Find where the given text appears and provide that cell's center as (X, Y) coordinate. 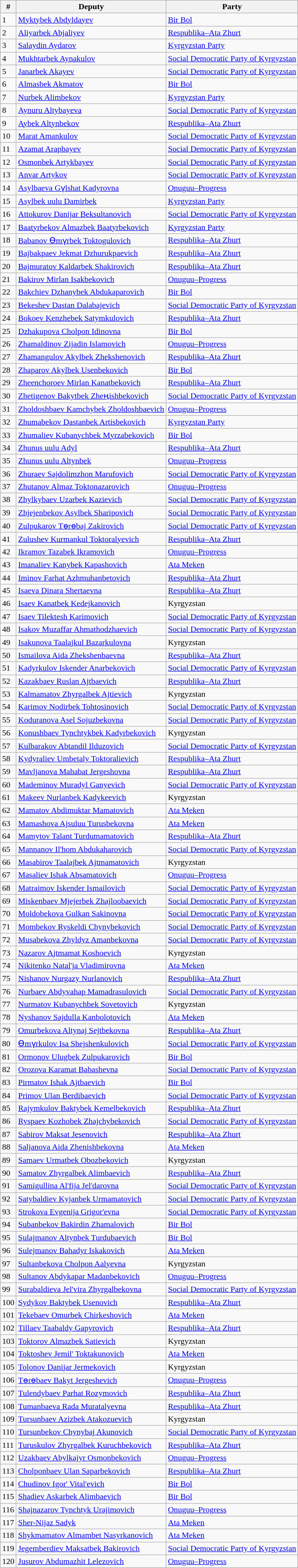
Tulendybaev Parhat Rozymovich (91, 1393)
Moldobekova Gulkan Sakinovna (91, 914)
89 (8, 1160)
Isaev Kanatbek Kedejkanovich (91, 604)
Asylbek uulu Damirbek (91, 201)
Ormonov Ulugbek Zulpukarovich (91, 1056)
81 (8, 1056)
Samatov Zhyrgalbek Alimbaevich (91, 1173)
94 (8, 1225)
106 (8, 1380)
82 (8, 1069)
101 (8, 1315)
Tekebaev Omurbek Chirkeshovich (91, 1315)
Cholponbaev Ulan Saparbekovich (91, 1471)
48 (8, 629)
Mademinov Muradyl Ganyevich (91, 784)
Bekeshev Dastan Dalabajevich (91, 305)
Sulajmanov Altynbek Turdubaevich (91, 1237)
Bakchiev Dzhanybek Abdukaparovich (91, 292)
84 (8, 1095)
Satybaldiev Kyjanbek Urmamatovich (91, 1199)
65 (8, 849)
34 (8, 448)
33 (8, 435)
51 (8, 668)
Kulbarakov Abtandil Ilduzovich (91, 746)
93 (8, 1212)
Shadiev Askarbek Alimbaevich (91, 1497)
99 (8, 1289)
2 (8, 33)
91 (8, 1186)
Shykmamatov Almambet Nasyrkanovich (91, 1535)
30 (8, 396)
83 (8, 1082)
90 (8, 1173)
72 (8, 940)
25 (8, 331)
Miskenbaev Mjejerbek Zhajloobaevich (91, 901)
112 (8, 1458)
Tөrөbaev Bakyt Jergeshevich (91, 1380)
35 (8, 461)
116 (8, 1510)
Zhumaliev Kubanychbek Myrzabekovich (91, 435)
58 (8, 759)
Sultanov Abdykapar Madanbekovich (91, 1276)
36 (8, 474)
Strokova Evgenija Grigor'evna (91, 1212)
Jegemberdiev Maksatbek Bakirovich (91, 1548)
37 (8, 487)
Toktoshev Jemil' Toktakunovich (91, 1354)
108 (8, 1406)
42 (8, 552)
Anvar Artykov (91, 175)
Zhylkybaev Uzarbek Kazievich (91, 500)
Party (232, 7)
63 (8, 823)
Zhunus uulu Altynbek (91, 461)
Uzakbaev Abylkajyr Osmonbekovich (91, 1458)
Samaev Urmatbek Obozbekovich (91, 1160)
Bajmuratov Kaldarbek Shakirovich (91, 266)
6 (8, 84)
Bokoev Kenzhebek Satymkulovich (91, 318)
98 (8, 1276)
Tursunbekov Chynybaj Akunovich (91, 1432)
Tursunbaev Azizbek Atakozuevich (91, 1419)
Bajbakpaev Jekmat Dzhurukpaevich (91, 253)
Mukhtarbek Aynakulov (91, 58)
49 (8, 642)
# (8, 7)
Өmүrkulov Isa Shejshenkulovich (91, 1044)
114 (8, 1484)
66 (8, 862)
56 (8, 733)
1 (8, 20)
86 (8, 1121)
Saljanova Aida Zhenishbekovna (91, 1147)
Karimov Nodirbek Tohtosinovich (91, 707)
107 (8, 1393)
Zhamaldinov Zijadin Islamovich (91, 344)
19 (8, 253)
73 (8, 952)
67 (8, 875)
Nurmatov Kubanychbek Sovetovich (91, 1004)
Makeev Nurlanbek Kadykeevich (91, 798)
59 (8, 771)
Nikitenko Natal'ja Vladimirovna (91, 965)
14 (8, 188)
10 (8, 136)
Aybek Altynbekov (91, 123)
20 (8, 266)
Mannanov Il'hom Abdukaharovich (91, 849)
Omurbekova Altynaj Sejtbekovna (91, 1030)
43 (8, 565)
53 (8, 694)
Zhumabekov Dastanbek Artisbekovich (91, 422)
111 (8, 1445)
Sabirov Maksat Jesenovich (91, 1134)
Aynuru Altybayeva (91, 110)
Zulushev Kurmankul Toktoralyevich (91, 539)
Kazakbaev Ruslan Ajtbaevich (91, 681)
Nyshanov Sajdulla Kanbolotovich (91, 1017)
57 (8, 746)
27 (8, 357)
74 (8, 965)
38 (8, 500)
78 (8, 1017)
41 (8, 539)
Pirmatov Ishak Ajtbaevich (91, 1082)
113 (8, 1471)
32 (8, 422)
Ikramov Tazabek Ikramovich (91, 552)
Ismailova Aida Zhekshenbaevna (91, 655)
77 (8, 1004)
Zhamangulov Akylbek Zhekshenovich (91, 357)
Primov Ulan Berdibaevich (91, 1095)
Koduranova Asel Sojuzbekovna (91, 720)
8 (8, 110)
52 (8, 681)
69 (8, 901)
26 (8, 344)
Imanaliev Kanybek Kapashovich (91, 565)
Isaeva Dinara Shertaevna (91, 591)
87 (8, 1134)
Zholdoshbaev Kamchybek Zholdoshbaevich (91, 409)
120 (8, 1561)
Jusurov Abdumazhit Lelezovich (91, 1561)
5 (8, 71)
Sher-Nijaz Sadyk (91, 1522)
Iminov Farhat Azhmuhanbetovich (91, 578)
Salaydin Aydarov (91, 46)
97 (8, 1263)
70 (8, 914)
22 (8, 292)
Zhuraev Sajdolimzhon Marufovich (91, 474)
Kydyraliev Umbetaly Toktoralievich (91, 759)
61 (8, 798)
109 (8, 1419)
18 (8, 240)
Tolonov Danijar Jermekovich (91, 1367)
Matraimov Iskender Ismailovich (91, 888)
Deputy (91, 7)
Zulpukarov Tөrөbaj Zakirovich (91, 526)
Myktybek Abdyldayev (91, 20)
17 (8, 227)
Kadyrkulov Iskender Anarbekovich (91, 668)
47 (8, 617)
21 (8, 279)
54 (8, 707)
Zhunus uulu Adyl (91, 448)
Zhaparov Akylbek Usenbekovich (91, 370)
Turuskulov Zhyrgalbek Kuruchbekovich (91, 1445)
Mamytov Talant Turdumamatovich (91, 836)
Isakov Muzaffar Ahmathodzhaevich (91, 629)
44 (8, 578)
Bakirov Mirlan Isakbekovich (91, 279)
118 (8, 1535)
92 (8, 1199)
16 (8, 214)
23 (8, 305)
60 (8, 784)
12 (8, 162)
104 (8, 1354)
Nurbaev Abdyvahap Mamadrasulovich (91, 992)
Nazarov Ajtmamat Koshoevich (91, 952)
Subanbekov Bakirdin Zhamalovich (91, 1225)
Shajnazarov Tynchtyk Urajimovich (91, 1510)
11 (8, 149)
Surabaldieva Jel'vira Zhyrgalbekovna (91, 1289)
76 (8, 992)
Rajymkulov Baktybek Kemelbekovich (91, 1108)
24 (8, 318)
119 (8, 1548)
Asylbaeva Gүlshat Kadyrovna (91, 188)
96 (8, 1250)
75 (8, 978)
31 (8, 409)
Samigullina Al'fija Jel'darovna (91, 1186)
Nishanov Nurgazy Nurlanovich (91, 978)
Aliyarbek Abjaliyev (91, 33)
Kalmamatov Zhyrgalbek Ajtievich (91, 694)
115 (8, 1497)
Ryspaev Kozhobek Zhajchybekovich (91, 1121)
Tumanbaeva Rada Muratalyevna (91, 1406)
39 (8, 513)
45 (8, 591)
Mamatov Abdimuktar Mamatovich (91, 810)
Attokurov Danijar Beksultanovich (91, 214)
29 (8, 383)
Orozova Karamat Babashevna (91, 1069)
Masaliev Ishak Absamatovich (91, 875)
Osmonbek Artykbayev (91, 162)
Baatyrbekov Almazbek Baatyrbekovich (91, 227)
64 (8, 836)
Zhutanov Almaz Toktonazarovich (91, 487)
88 (8, 1147)
79 (8, 1030)
13 (8, 175)
71 (8, 927)
46 (8, 604)
Toktorov Almazbek Satievich (91, 1341)
100 (8, 1302)
28 (8, 370)
15 (8, 201)
Masabirov Taalajbek Ajtmamatovich (91, 862)
Mamashova Ajsuluu Turusbekovna (91, 823)
Mavljanova Mahabat Jergeshovna (91, 771)
Almasbek Akmatov (91, 84)
Mombekov Ryskeldi Chynybekovich (91, 927)
7 (8, 97)
85 (8, 1108)
50 (8, 655)
105 (8, 1367)
40 (8, 526)
Zhetigenov Bakytbek Zheңishbekovich (91, 396)
68 (8, 888)
Tillaev Taabaldy Gapyrovich (91, 1328)
Zhjejenbekov Asylbek Sharipovich (91, 513)
Chudinov Igor' Vital'evich (91, 1484)
4 (8, 58)
Dzhakupova Cholpon Idinovna (91, 331)
Sulejmanov Bahadyr Iskakovich (91, 1250)
102 (8, 1328)
62 (8, 810)
Musabekova Zhyldyz Amanbekovna (91, 940)
110 (8, 1432)
103 (8, 1341)
Babanov Өmүrbek Toktogulovich (91, 240)
Azamat Arapbayev (91, 149)
Marat Amankulov (91, 136)
Sydykov Baktybek Usenovich (91, 1302)
55 (8, 720)
Sultanbekova Cholpon Aalyevna (91, 1263)
80 (8, 1044)
Janarbek Akayev (91, 71)
117 (8, 1522)
9 (8, 123)
Isakunova Taalajkul Bazarkulovna (91, 642)
Isaev Tilektesh Karimovich (91, 617)
95 (8, 1237)
Nurbek Alimbekov (91, 97)
Zheenchoroev Mirlan Kanatbekovich (91, 383)
3 (8, 46)
Konushbaev Tynchtykbek Kadyrbekovich (91, 733)
